Find where the given text appears and provide that cell's center as (X, Y) coordinate. 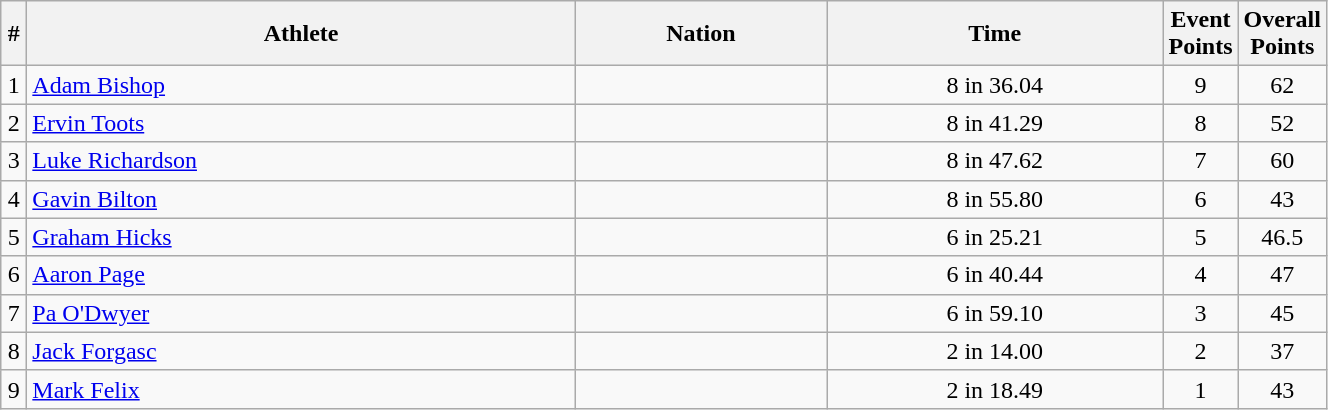
2 in 14.00 (995, 351)
Luke Richardson (302, 161)
47 (1282, 275)
Time (995, 34)
52 (1282, 123)
6 in 40.44 (995, 275)
Gavin Bilton (302, 199)
6 in 59.10 (995, 313)
Event Points (1200, 34)
Jack Forgasc (302, 351)
Mark Felix (302, 389)
Graham Hicks (302, 237)
Athlete (302, 34)
Nation (700, 34)
8 in 36.04 (995, 85)
Overall Points (1282, 34)
62 (1282, 85)
60 (1282, 161)
8 in 47.62 (995, 161)
6 in 25.21 (995, 237)
Ervin Toots (302, 123)
Adam Bishop (302, 85)
# (14, 34)
37 (1282, 351)
2 in 18.49 (995, 389)
8 in 55.80 (995, 199)
46.5 (1282, 237)
8 in 41.29 (995, 123)
Pa O'Dwyer (302, 313)
Aaron Page (302, 275)
45 (1282, 313)
